Output the (x, y) coordinate of the center of the cell containing the given text.  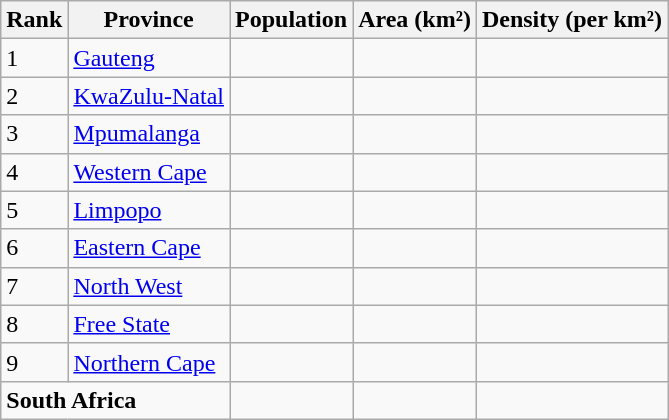
Limpopo (149, 210)
7 (34, 286)
Province (149, 20)
South Africa (116, 400)
Gauteng (149, 58)
6 (34, 248)
KwaZulu-Natal (149, 96)
1 (34, 58)
8 (34, 324)
4 (34, 172)
Area (km²) (415, 20)
5 (34, 210)
9 (34, 362)
3 (34, 134)
Rank (34, 20)
2 (34, 96)
Northern Cape (149, 362)
Population (292, 20)
Free State (149, 324)
North West (149, 286)
Density (per km²) (572, 20)
Western Cape (149, 172)
Mpumalanga (149, 134)
Eastern Cape (149, 248)
